Scan for the cell matching the given text and deliver its [X, Y] coordinate at center. 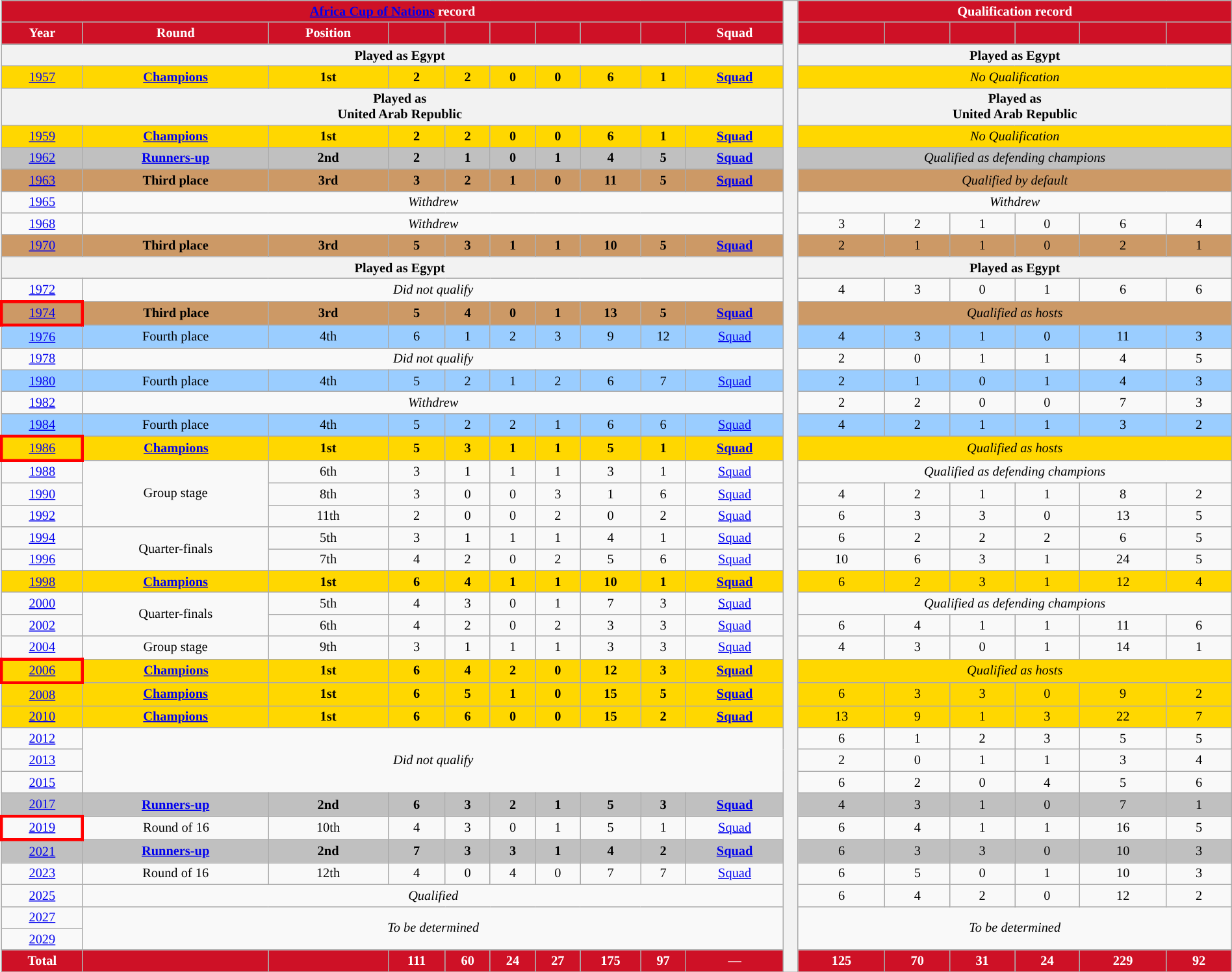
60 [468, 961]
1986 [42, 448]
1974 [42, 313]
1965 [42, 202]
2023 [42, 873]
14 [1123, 647]
1957 [42, 77]
1990 [42, 494]
Position [328, 33]
— [734, 961]
2019 [42, 828]
7th [328, 559]
22 [1123, 717]
Qualified [433, 895]
125 [841, 961]
1982 [42, 402]
1962 [42, 158]
2015 [42, 782]
11th [328, 516]
16 [1123, 828]
2013 [42, 760]
2006 [42, 671]
175 [611, 961]
Africa Cup of Nations record [392, 11]
2010 [42, 717]
1959 [42, 136]
1976 [42, 337]
111 [417, 961]
1998 [42, 582]
8th [328, 494]
1970 [42, 246]
Qualified by default [1015, 180]
2025 [42, 895]
Total [42, 961]
8 [1123, 494]
1996 [42, 559]
Year [42, 33]
1972 [42, 290]
2008 [42, 694]
92 [1199, 961]
1984 [42, 425]
12th [328, 873]
1968 [42, 224]
Qualification record [1015, 11]
1988 [42, 472]
27 [558, 961]
2000 [42, 603]
Round [175, 33]
1963 [42, 180]
10th [328, 828]
97 [663, 961]
2004 [42, 647]
2017 [42, 804]
2029 [42, 939]
1992 [42, 516]
2012 [42, 738]
2002 [42, 625]
1980 [42, 381]
2021 [42, 851]
31 [982, 961]
229 [1123, 961]
1994 [42, 537]
1978 [42, 359]
9th [328, 647]
2027 [42, 917]
70 [918, 961]
